Return the [x, y] coordinate for the center point of the cell that contains the specified text.  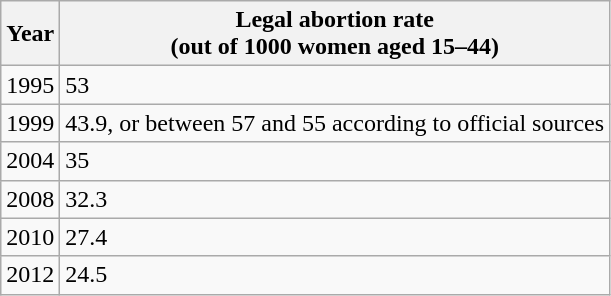
2010 [30, 237]
1995 [30, 85]
43.9, or between 57 and 55 according to official sources [335, 123]
1999 [30, 123]
35 [335, 161]
32.3 [335, 199]
Legal abortion rate(out of 1000 women aged 15–44) [335, 34]
27.4 [335, 237]
24.5 [335, 275]
2012 [30, 275]
2004 [30, 161]
53 [335, 85]
Year [30, 34]
2008 [30, 199]
